For the text-containing cell, return its midpoint in (X, Y) coordinate format. 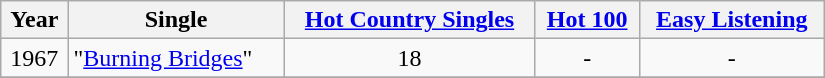
Hot Country Singles (410, 20)
Single (176, 20)
"Burning Bridges" (176, 58)
Hot 100 (587, 20)
Easy Listening (732, 20)
18 (410, 58)
1967 (34, 58)
Year (34, 20)
